Find where the given text appears and provide that cell's center as (X, Y) coordinate. 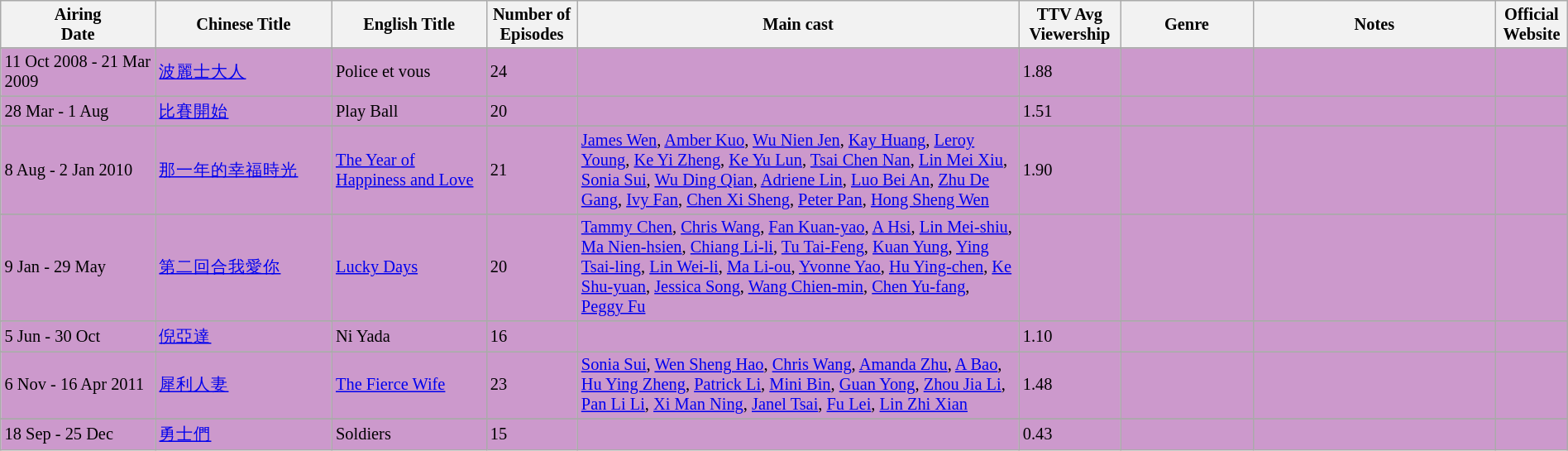
8 Aug - 2 Jan 2010 (78, 170)
波麗士大人 (244, 72)
The Fierce Wife (409, 385)
犀利人妻 (244, 385)
28 Mar - 1 Aug (78, 111)
0.43 (1070, 434)
Notes (1374, 24)
9 Jan - 29 May (78, 267)
Soldiers (409, 434)
勇士們 (244, 434)
15 (532, 434)
1.90 (1070, 170)
18 Sep - 25 Dec (78, 434)
1.10 (1070, 336)
Number of Episodes (532, 24)
23 (532, 385)
第二回合我愛你 (244, 267)
Lucky Days (409, 267)
21 (532, 170)
The Year of Happiness and Love (409, 170)
比賽開始 (244, 111)
Chinese Title (244, 24)
11 Oct 2008 - 21 Mar 2009 (78, 72)
倪亞達 (244, 336)
1.51 (1070, 111)
24 (532, 72)
English Title (409, 24)
5 Jun - 30 Oct (78, 336)
Ni Yada (409, 336)
1.48 (1070, 385)
6 Nov - 16 Apr 2011 (78, 385)
Genre (1187, 24)
Police et vous (409, 72)
Official Website (1532, 24)
Main cast (798, 24)
TTV Avg Viewership (1070, 24)
Play Ball (409, 111)
1.88 (1070, 72)
那一年的幸福時光 (244, 170)
AiringDate (78, 24)
16 (532, 336)
